From the cell containing the given text, extract its center point as (X, Y) coordinate. 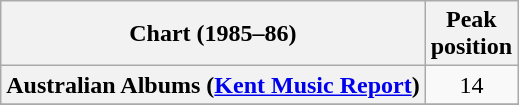
Chart (1985–86) (213, 34)
Peakposition (471, 34)
Australian Albums (Kent Music Report) (213, 85)
14 (471, 85)
